For the text-containing cell, return its midpoint in [X, Y] coordinate format. 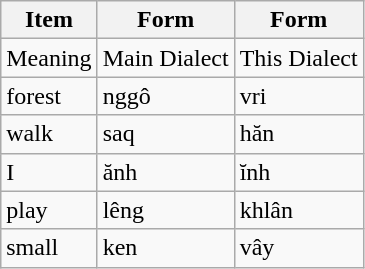
walk [49, 134]
ken [166, 248]
vri [298, 96]
I [49, 172]
vây [298, 248]
ănh [166, 172]
khlân [298, 210]
hăn [298, 134]
ĭnh [298, 172]
lêng [166, 210]
small [49, 248]
saq [166, 134]
nggô [166, 96]
forest [49, 96]
Main Dialect [166, 58]
Meaning [49, 58]
This Dialect [298, 58]
Item [49, 20]
play [49, 210]
